Provide the (x, y) coordinate of the cell's center where the given text is located.  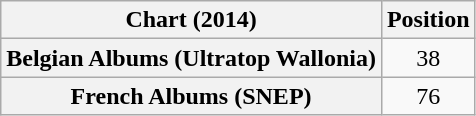
Position (428, 20)
French Albums (SNEP) (192, 96)
Chart (2014) (192, 20)
38 (428, 58)
Belgian Albums (Ultratop Wallonia) (192, 58)
76 (428, 96)
